Determine the (X, Y) coordinate at the center of the cell enclosing the given text.  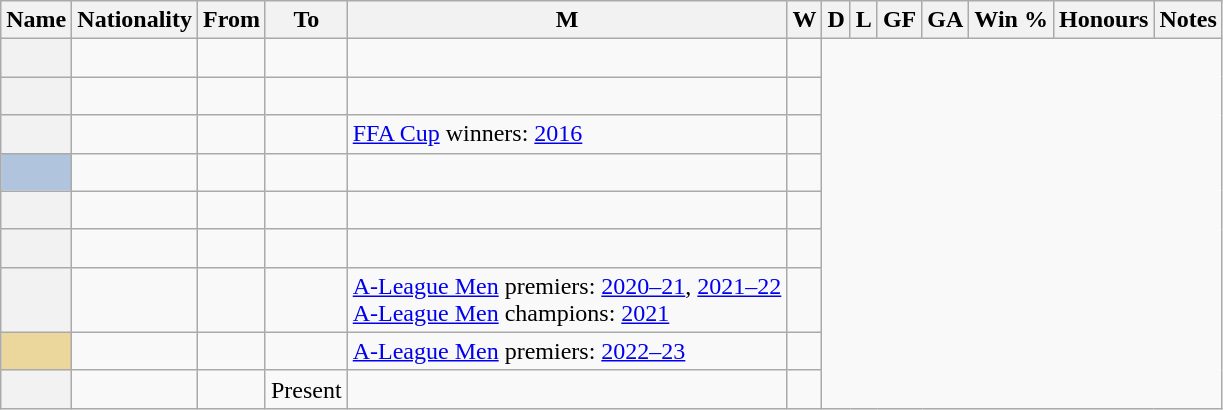
Present (306, 389)
Honours (1103, 20)
M (567, 20)
A-League Men premiers: 2022–23 (567, 351)
W (804, 20)
Win % (1012, 20)
Notes (1188, 20)
GF (899, 20)
To (306, 20)
Name (36, 20)
Nationality (135, 20)
A-League Men premiers: 2020–21, 2021–22A-League Men champions: 2021 (567, 300)
L (864, 20)
GA (946, 20)
From (232, 20)
D (836, 20)
FFA Cup winners: 2016 (567, 134)
